Extract the [x, y] coordinate from the center of the cell holding the provided text.  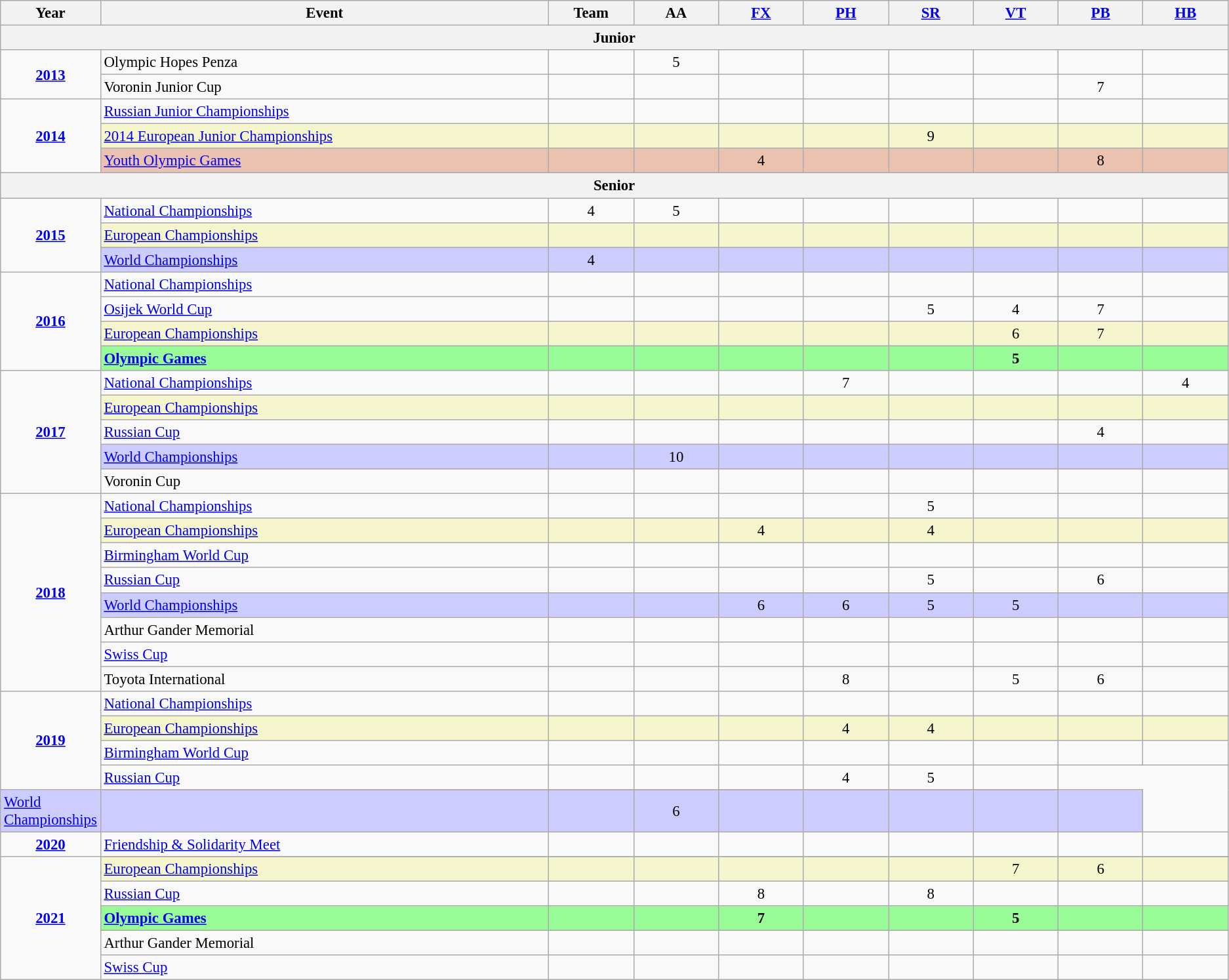
Russian Junior Championships [324, 112]
Voronin Cup [324, 481]
2014 European Junior Championships [324, 136]
Senior [614, 186]
Olympic Hopes Penza [324, 62]
HB [1186, 13]
FX [761, 13]
AA [675, 13]
2018 [50, 593]
2015 [50, 235]
2019 [50, 741]
2017 [50, 432]
2020 [50, 845]
9 [931, 136]
VT [1015, 13]
2016 [50, 321]
Team [591, 13]
PB [1100, 13]
Voronin Junior Cup [324, 87]
Youth Olympic Games [324, 161]
PH [846, 13]
Year [50, 13]
10 [675, 457]
Event [324, 13]
2021 [50, 918]
2013 [50, 75]
Osijek World Cup [324, 309]
Toyota International [324, 679]
Friendship & Solidarity Meet [324, 845]
SR [931, 13]
2014 [50, 136]
Junior [614, 38]
